Pinpoint the cell where the given text exists, returning its [X, Y] midpoint coordinate. 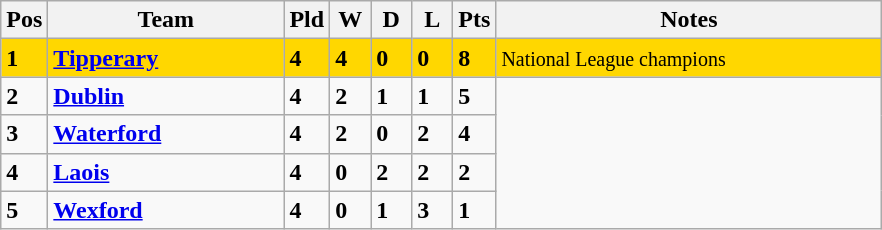
W [350, 20]
L [432, 20]
Wexford [166, 210]
D [392, 20]
Pld [307, 20]
8 [474, 58]
Tipperary [166, 58]
Dublin [166, 96]
Pts [474, 20]
Team [166, 20]
Laois [166, 172]
Waterford [166, 134]
Pos [24, 20]
National League champions [689, 58]
Notes [689, 20]
